Return [x, y] of the center of cell containing provided text 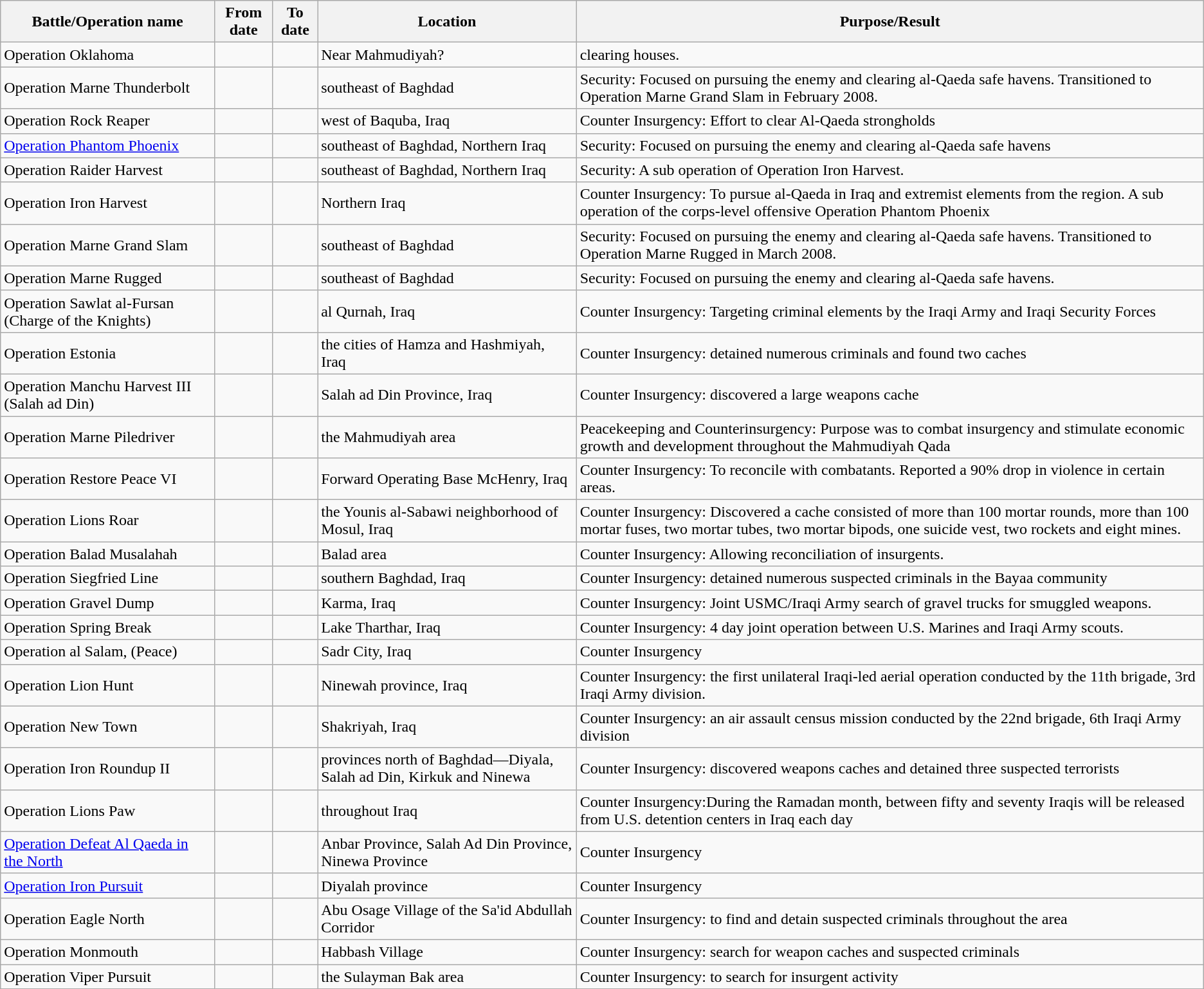
Counter Insurgency: search for weapon caches and suspected criminals [890, 952]
Salah ad Din Province, Iraq [447, 395]
the Sulayman Bak area [447, 976]
Security: Focused on pursuing the enemy and clearing al-Qaeda safe havens. Transitioned to Operation Marne Rugged in March 2008. [890, 245]
Counter Insurgency: 4 day joint operation between U.S. Marines and Iraqi Army scouts. [890, 627]
Counter Insurgency:During the Ramadan month, between fifty and seventy Iraqis will be released from U.S. detention centers in Iraq each day [890, 811]
Habbash Village [447, 952]
Shakriyah, Iraq [447, 727]
Location [447, 22]
Operation Phantom Phoenix [108, 145]
Anbar Province, Salah Ad Din Province, Ninewa Province [447, 852]
Operation Manchu Harvest III (Salah ad Din) [108, 395]
al Qurnah, Iraq [447, 311]
Ninewah province, Iraq [447, 685]
Operation Lion Hunt [108, 685]
Purpose/Result [890, 22]
Operation Spring Break [108, 627]
the Younis al-Sabawi neighborhood of Mosul, Iraq [447, 521]
Security: Focused on pursuing the enemy and clearing al-Qaeda safe havens. Transitioned to Operation Marne Grand Slam in February 2008. [890, 88]
Security: A sub operation of Operation Iron Harvest. [890, 170]
Forward Operating Base McHenry, Iraq [447, 479]
Counter Insurgency: Joint USMC/Iraqi Army search of gravel trucks for smuggled weapons. [890, 603]
Operation Iron Harvest [108, 203]
Counter Insurgency: an air assault census mission conducted by the 22nd brigade, 6th Iraqi Army division [890, 727]
Counter Insurgency: discovered a large weapons cache [890, 395]
Operation Monmouth [108, 952]
Counter Insurgency: To reconcile with combatants. Reported a 90% drop in violence in certain areas. [890, 479]
west of Baquba, Iraq [447, 121]
Operation Marne Grand Slam [108, 245]
Security: Focused on pursuing the enemy and clearing al-Qaeda safe havens [890, 145]
Operation Eagle North [108, 919]
Operation Defeat Al Qaeda in the North [108, 852]
southern Baghdad, Iraq [447, 578]
Northern Iraq [447, 203]
Operation Viper Pursuit [108, 976]
Battle/Operation name [108, 22]
Operation Lions Roar [108, 521]
Counter Insurgency: the first unilateral Iraqi-led aerial operation conducted by the 11th brigade, 3rd Iraqi Army division. [890, 685]
Operation Iron Pursuit [108, 885]
Operation Gravel Dump [108, 603]
Operation Balad Musalahah [108, 554]
Operation Lions Paw [108, 811]
To date [295, 22]
Sadr City, Iraq [447, 652]
provinces north of Baghdad—Diyala, Salah ad Din, Kirkuk and Ninewa [447, 768]
Counter Insurgency: detained numerous criminals and found two caches [890, 353]
Operation al Salam, (Peace) [108, 652]
Abu Osage Village of the Sa'id Abdullah Corridor [447, 919]
throughout Iraq [447, 811]
Lake Tharthar, Iraq [447, 627]
Operation Marne Thunderbolt [108, 88]
Counter Insurgency: detained numerous suspected criminals in the Bayaa community [890, 578]
From date [243, 22]
Karma, Iraq [447, 603]
Operation Restore Peace VI [108, 479]
Operation Estonia [108, 353]
the cities of Hamza and Hashmiyah, Iraq [447, 353]
Operation Marne Piledriver [108, 436]
Operation Oklahoma [108, 55]
Counter Insurgency: Allowing reconciliation of insurgents. [890, 554]
Diyalah province [447, 885]
the Mahmudiyah area [447, 436]
Operation Iron Roundup II [108, 768]
Counter Insurgency: to find and detain suspected criminals throughout the area [890, 919]
Counter Insurgency: Targeting criminal elements by the Iraqi Army and Iraqi Security Forces [890, 311]
Operation Siegfried Line [108, 578]
Balad area [447, 554]
clearing houses. [890, 55]
Peacekeeping and Counterinsurgency: Purpose was to combat insurgency and stimulate economic growth and development throughout the Mahmudiyah Qada [890, 436]
Operation Sawlat al-Fursan (Charge of the Knights) [108, 311]
Security: Focused on pursuing the enemy and clearing al-Qaeda safe havens. [890, 278]
Operation Raider Harvest [108, 170]
Operation Marne Rugged [108, 278]
Near Mahmudiyah? [447, 55]
Operation New Town [108, 727]
Counter Insurgency: to search for insurgent activity [890, 976]
Counter Insurgency: discovered weapons caches and detained three suspected terrorists [890, 768]
Counter Insurgency: Effort to clear Al-Qaeda strongholds [890, 121]
Operation Rock Reaper [108, 121]
